Identify which cell holds the provided text, then report its (x, y) central coordinate. 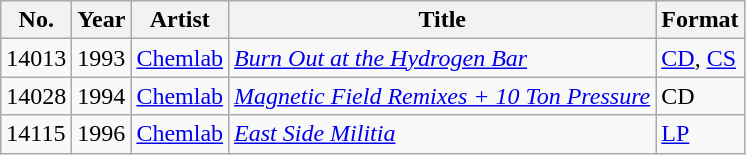
Title (442, 20)
Format (700, 20)
1994 (102, 96)
14028 (36, 96)
LP (700, 134)
CD (700, 96)
Magnetic Field Remixes + 10 Ton Pressure (442, 96)
No. (36, 20)
14013 (36, 58)
CD, CS (700, 58)
1993 (102, 58)
Year (102, 20)
1996 (102, 134)
14115 (36, 134)
East Side Militia (442, 134)
Artist (180, 20)
Burn Out at the Hydrogen Bar (442, 58)
